Identify which cell holds the provided text, then report its [x, y] central coordinate. 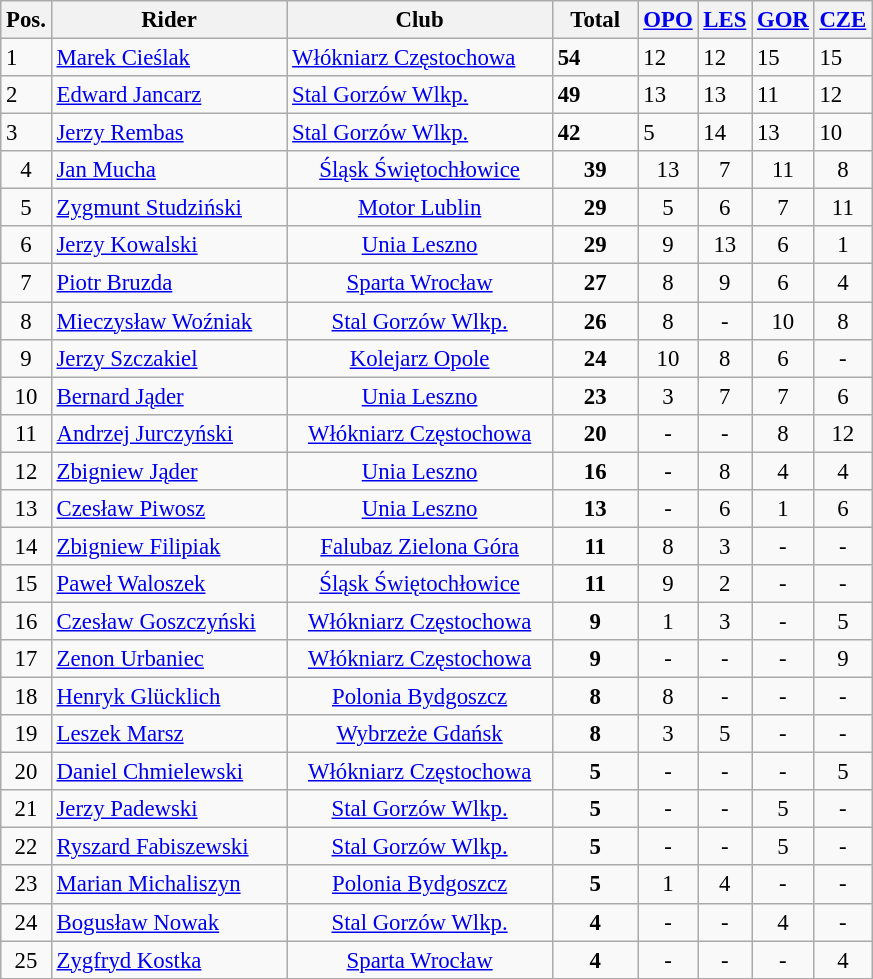
17 [26, 659]
26 [595, 321]
Zbigniew Filipiak [169, 546]
19 [26, 734]
Falubaz Zielona Góra [420, 546]
Czesław Goszczyński [169, 621]
Andrzej Jurczyński [169, 433]
Leszek Marsz [169, 734]
Zenon Urbaniec [169, 659]
Marian Michaliszyn [169, 885]
Jerzy Rembas [169, 133]
OPO [668, 20]
GOR [784, 20]
25 [26, 960]
Jan Mucha [169, 170]
Total [595, 20]
42 [595, 133]
Edward Jancarz [169, 95]
Marek Cieślak [169, 58]
LES [725, 20]
Jerzy Szczakiel [169, 358]
Bogusław Nowak [169, 922]
22 [26, 847]
54 [595, 58]
Ryszard Fabiszewski [169, 847]
Daniel Chmielewski [169, 772]
Jerzy Padewski [169, 809]
Motor Lublin [420, 208]
39 [595, 170]
27 [595, 283]
Jerzy Kowalski [169, 245]
Paweł Waloszek [169, 584]
Rider [169, 20]
Zbigniew Jąder [169, 471]
Club [420, 20]
Mieczysław Woźniak [169, 321]
Czesław Piwosz [169, 509]
Kolejarz Opole [420, 358]
Zygmunt Studziński [169, 208]
Wybrzeże Gdańsk [420, 734]
Bernard Jąder [169, 396]
Zygfryd Kostka [169, 960]
21 [26, 809]
Henryk Glücklich [169, 697]
18 [26, 697]
Pos. [26, 20]
CZE [842, 20]
49 [595, 95]
Piotr Bruzda [169, 283]
